Search for the cell housing the specified text and yield its [X, Y] center coordinate. 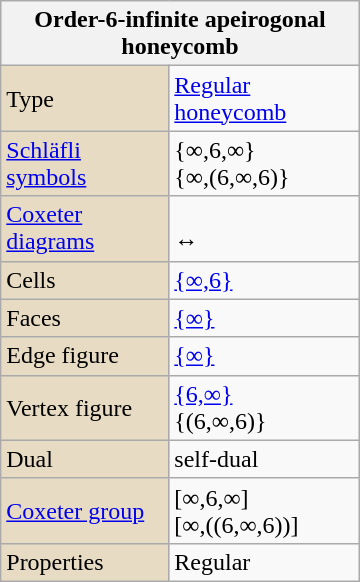
[∞,6,∞][∞,((6,∞,6))] [264, 510]
Edge figure [85, 356]
↔ [264, 228]
Cells [85, 280]
Faces [85, 318]
Regular [264, 562]
Order-6-infinite apeirogonal honeycomb [180, 34]
self-dual [264, 459]
Coxeter diagrams [85, 228]
Coxeter group [85, 510]
Dual [85, 459]
Properties [85, 562]
Schläfli symbols [85, 164]
Type [85, 98]
Vertex figure [85, 408]
{6,∞} {(6,∞,6)} [264, 408]
{∞,6} [264, 280]
Regular honeycomb [264, 98]
{∞,6,∞}{∞,(6,∞,6)} [264, 164]
